Search for the cell housing the specified text and yield its [X, Y] center coordinate. 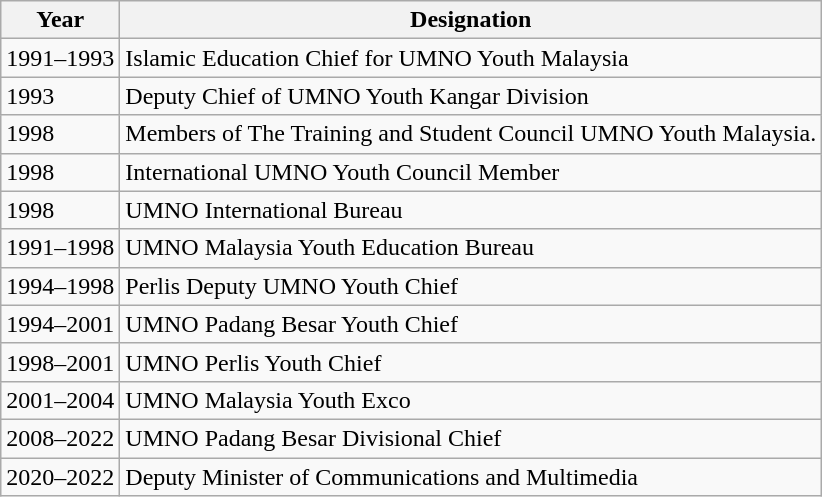
1994–1998 [60, 286]
UMNO Malaysia Youth Education Bureau [471, 248]
1998–2001 [60, 362]
2001–2004 [60, 400]
Deputy Minister of Communications and Multimedia [471, 477]
Year [60, 20]
UMNO Padang Besar Divisional Chief [471, 438]
1994–2001 [60, 324]
Designation [471, 20]
Deputy Chief of UMNO Youth Kangar Division [471, 96]
UMNO Malaysia Youth Exco [471, 400]
1991–1993 [60, 58]
UMNO International Bureau [471, 210]
Perlis Deputy UMNO Youth Chief [471, 286]
UMNO Padang Besar Youth Chief [471, 324]
1991–1998 [60, 248]
UMNO Perlis Youth Chief [471, 362]
2008–2022 [60, 438]
Islamic Education Chief for UMNO Youth Malaysia [471, 58]
1993 [60, 96]
2020–2022 [60, 477]
Members of The Training and Student Council UMNO Youth Malaysia. [471, 134]
International UMNO Youth Council Member [471, 172]
